Determine the [x, y] coordinate at the center of the cell enclosing the given text.  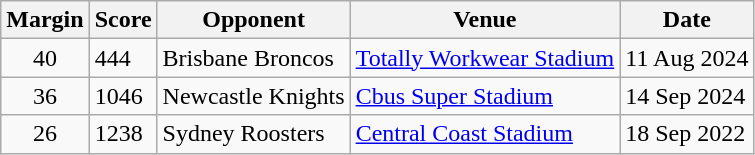
18 Sep 2022 [687, 134]
Margin [45, 20]
Score [123, 20]
11 Aug 2024 [687, 58]
1238 [123, 134]
Cbus Super Stadium [485, 96]
36 [45, 96]
Central Coast Stadium [485, 134]
Newcastle Knights [254, 96]
26 [45, 134]
Date [687, 20]
Sydney Roosters [254, 134]
444 [123, 58]
1046 [123, 96]
14 Sep 2024 [687, 96]
Opponent [254, 20]
Venue [485, 20]
Brisbane Broncos [254, 58]
Totally Workwear Stadium [485, 58]
40 [45, 58]
